From the cell containing the given text, extract its center point as (X, Y) coordinate. 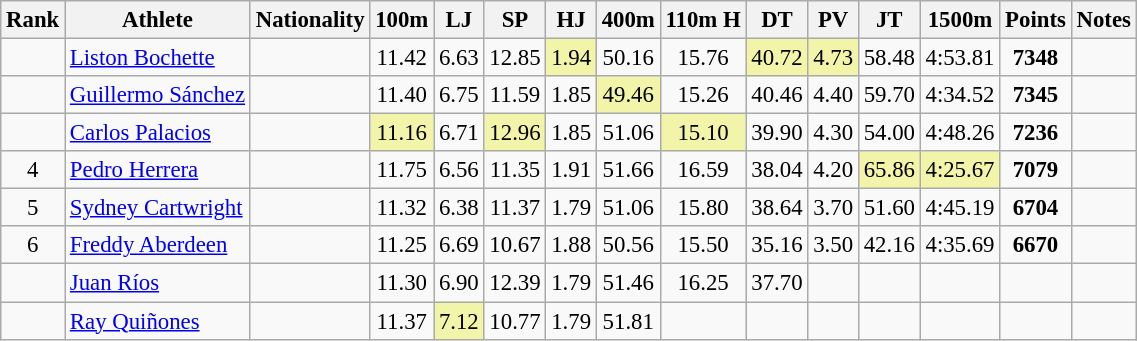
1500m (960, 20)
40.46 (777, 95)
5 (33, 208)
15.50 (703, 245)
16.25 (703, 283)
6 (33, 245)
11.32 (402, 208)
Ray Quiñones (158, 321)
58.48 (889, 58)
16.59 (703, 170)
4.40 (833, 95)
7345 (1036, 95)
1.94 (571, 58)
7236 (1036, 133)
Juan Ríos (158, 283)
6.56 (459, 170)
12.85 (515, 58)
DT (777, 20)
PV (833, 20)
51.81 (628, 321)
Notes (1104, 20)
4:34.52 (960, 95)
39.90 (777, 133)
4.73 (833, 58)
6.71 (459, 133)
50.56 (628, 245)
LJ (459, 20)
6.63 (459, 58)
4:45.19 (960, 208)
6670 (1036, 245)
Rank (33, 20)
51.60 (889, 208)
7079 (1036, 170)
10.67 (515, 245)
6.90 (459, 283)
11.35 (515, 170)
11.30 (402, 283)
3.70 (833, 208)
4.30 (833, 133)
4.20 (833, 170)
12.39 (515, 283)
15.76 (703, 58)
15.80 (703, 208)
6.69 (459, 245)
Points (1036, 20)
65.86 (889, 170)
100m (402, 20)
Guillermo Sánchez (158, 95)
11.25 (402, 245)
42.16 (889, 245)
3.50 (833, 245)
Pedro Herrera (158, 170)
1.91 (571, 170)
4:35.69 (960, 245)
11.42 (402, 58)
JT (889, 20)
49.46 (628, 95)
4:25.67 (960, 170)
50.16 (628, 58)
7348 (1036, 58)
37.70 (777, 283)
51.66 (628, 170)
Carlos Palacios (158, 133)
Athlete (158, 20)
11.75 (402, 170)
11.40 (402, 95)
110m H (703, 20)
7.12 (459, 321)
6.75 (459, 95)
11.59 (515, 95)
4 (33, 170)
59.70 (889, 95)
400m (628, 20)
4:53.81 (960, 58)
35.16 (777, 245)
SP (515, 20)
6704 (1036, 208)
HJ (571, 20)
1.88 (571, 245)
12.96 (515, 133)
Nationality (310, 20)
11.16 (402, 133)
15.10 (703, 133)
10.77 (515, 321)
Liston Bochette (158, 58)
38.64 (777, 208)
15.26 (703, 95)
6.38 (459, 208)
54.00 (889, 133)
40.72 (777, 58)
51.46 (628, 283)
Sydney Cartwright (158, 208)
4:48.26 (960, 133)
38.04 (777, 170)
Freddy Aberdeen (158, 245)
